Provide the (X, Y) coordinate of the cell's center where the given text is located.  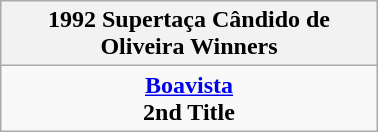
Boavista2nd Title (189, 98)
1992 Supertaça Cândido de Oliveira Winners (189, 34)
